Identify which cell holds the provided text, then report its (X, Y) central coordinate. 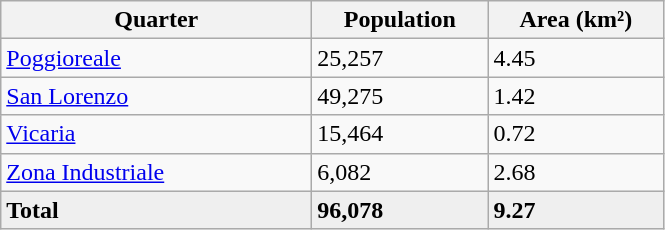
Total (156, 210)
96,078 (400, 210)
4.45 (576, 58)
9.27 (576, 210)
San Lorenzo (156, 96)
25,257 (400, 58)
Zona Industriale (156, 172)
49,275 (400, 96)
Vicaria (156, 134)
0.72 (576, 134)
2.68 (576, 172)
Poggioreale (156, 58)
1.42 (576, 96)
6,082 (400, 172)
Population (400, 20)
15,464 (400, 134)
Area (km²) (576, 20)
Quarter (156, 20)
